For the text-containing cell, return its midpoint in [x, y] coordinate format. 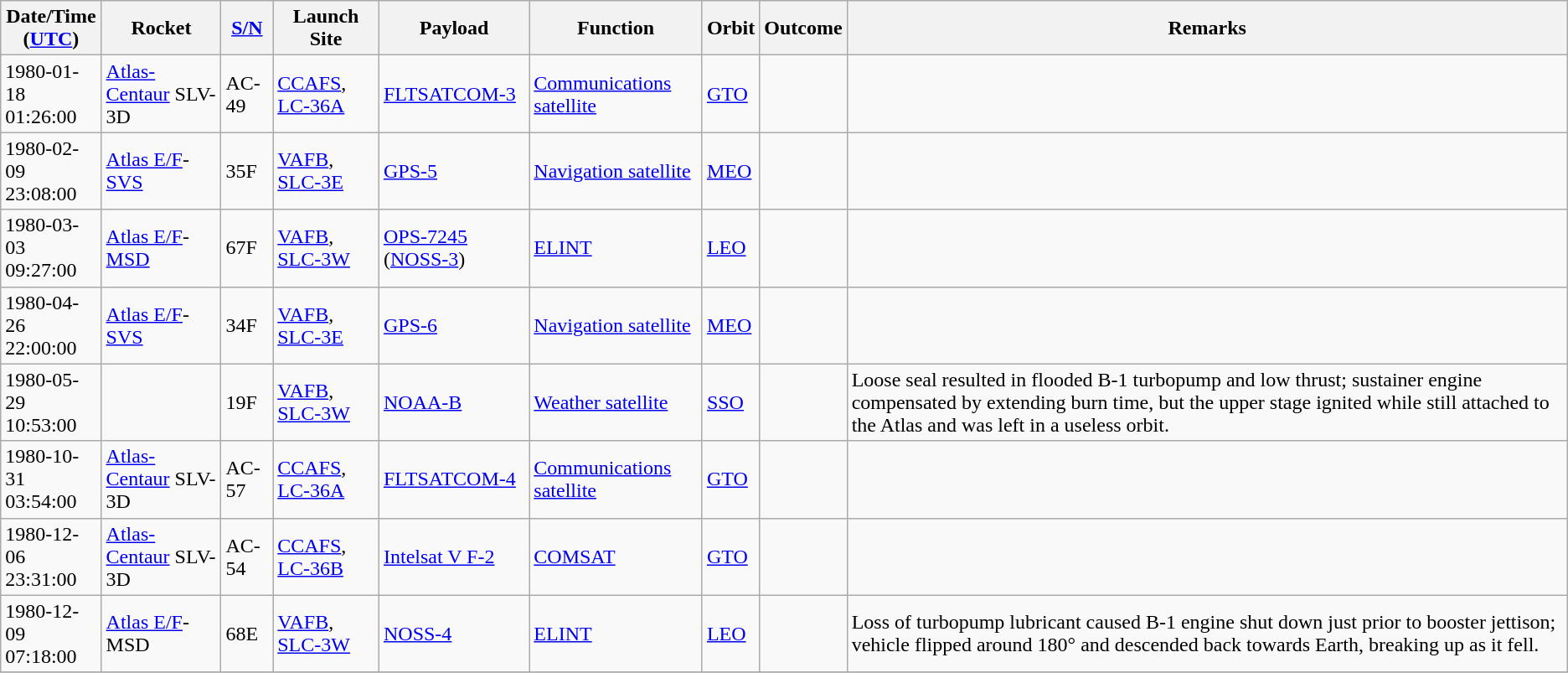
1980-03-0309:27:00 [51, 248]
68E [247, 634]
1980-05-2910:53:00 [51, 402]
AC-54 [247, 557]
GPS-6 [454, 325]
Rocket [161, 28]
CCAFS, LC-36B [327, 557]
67F [247, 248]
GPS-5 [454, 171]
Launch Site [327, 28]
1980-04-2622:00:00 [51, 325]
Outcome [803, 28]
Orbit [730, 28]
FLTSATCOM-4 [454, 479]
FLTSATCOM-3 [454, 94]
Date/Time(UTC) [51, 28]
Function [616, 28]
1980-12-0907:18:00 [51, 634]
NOSS-4 [454, 634]
Remarks [1207, 28]
Weather satellite [616, 402]
OPS-7245 (NOSS-3) [454, 248]
S/N [247, 28]
1980-12-0623:31:00 [51, 557]
NOAA-B [454, 402]
SSO [730, 402]
1980-10-3103:54:00 [51, 479]
35F [247, 171]
34F [247, 325]
1980-01-1801:26:00 [51, 94]
Intelsat V F-2 [454, 557]
Payload [454, 28]
1980-02-0923:08:00 [51, 171]
AC-49 [247, 94]
19F [247, 402]
AC-57 [247, 479]
COMSAT [616, 557]
